Detect which cell encompasses the target text, then output its (X, Y) center coordinate. 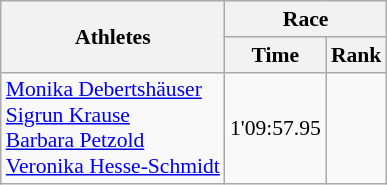
Rank (356, 55)
Monika DebertshäuserSigrun KrauseBarbara PetzoldVeronika Hesse-Schmidt (113, 128)
Athletes (113, 36)
Race (306, 19)
1'09:57.95 (276, 128)
Time (276, 55)
